For the text-containing cell, return its midpoint in (X, Y) coordinate format. 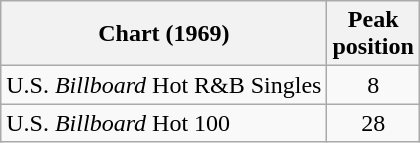
U.S. Billboard Hot R&B Singles (164, 85)
8 (373, 85)
28 (373, 123)
Peakposition (373, 34)
U.S. Billboard Hot 100 (164, 123)
Chart (1969) (164, 34)
